Return (X, Y) of the center of cell containing provided text 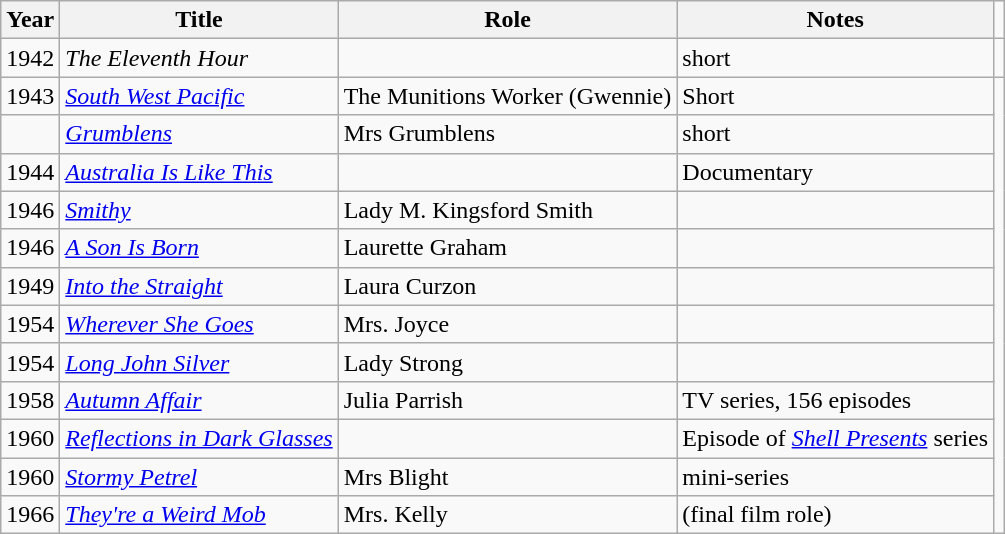
Notes (836, 20)
1966 (30, 515)
South West Pacific (199, 96)
Mrs. Joyce (508, 324)
Title (199, 20)
1943 (30, 96)
Long John Silver (199, 362)
1949 (30, 286)
Mrs Grumblens (508, 134)
The Munitions Worker (Gwennie) (508, 96)
Year (30, 20)
Episode of Shell Presents series (836, 438)
Australia Is Like This (199, 172)
Wherever She Goes (199, 324)
The Eleventh Hour (199, 58)
Grumblens (199, 134)
They're a Weird Mob (199, 515)
Laurette Graham (508, 248)
Documentary (836, 172)
TV series, 156 episodes (836, 400)
A Son Is Born (199, 248)
mini-series (836, 477)
1958 (30, 400)
Mrs. Kelly (508, 515)
1942 (30, 58)
Into the Straight (199, 286)
Role (508, 20)
Smithy (199, 210)
Reflections in Dark Glasses (199, 438)
Stormy Petrel (199, 477)
Short (836, 96)
Laura Curzon (508, 286)
(final film role) (836, 515)
Mrs Blight (508, 477)
Autumn Affair (199, 400)
Lady M. Kingsford Smith (508, 210)
Julia Parrish (508, 400)
Lady Strong (508, 362)
1944 (30, 172)
